Provide the [x, y] coordinate of the cell's center where the given text is located.  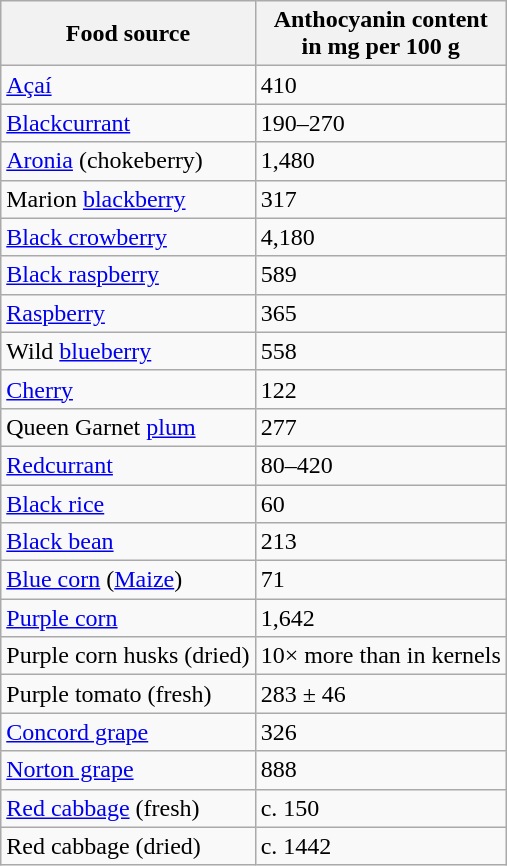
888 [380, 770]
365 [380, 313]
80–420 [380, 465]
Purple corn husks (dried) [128, 656]
Blackcurrant [128, 123]
Purple corn [128, 618]
Açaí [128, 85]
Black crowberry [128, 237]
Queen Garnet plum [128, 427]
1,642 [380, 618]
Red cabbage (fresh) [128, 808]
Marion blackberry [128, 199]
317 [380, 199]
Aronia (chokeberry) [128, 161]
Wild blueberry [128, 351]
326 [380, 732]
Blue corn (Maize) [128, 580]
1,480 [380, 161]
Black raspberry [128, 275]
122 [380, 389]
4,180 [380, 237]
410 [380, 85]
Cherry [128, 389]
Black bean [128, 542]
Red cabbage (dried) [128, 846]
71 [380, 580]
Anthocyanin content in mg per 100 g [380, 34]
c. 150 [380, 808]
Redcurrant [128, 465]
Food source [128, 34]
213 [380, 542]
c. 1442 [380, 846]
Purple tomato (fresh) [128, 694]
Black rice [128, 503]
60 [380, 503]
10× more than in kernels [380, 656]
277 [380, 427]
589 [380, 275]
Norton grape [128, 770]
558 [380, 351]
283 ± 46 [380, 694]
Raspberry [128, 313]
190–270 [380, 123]
Concord grape [128, 732]
